Provide the [X, Y] coordinate of the cell's center where the given text is located.  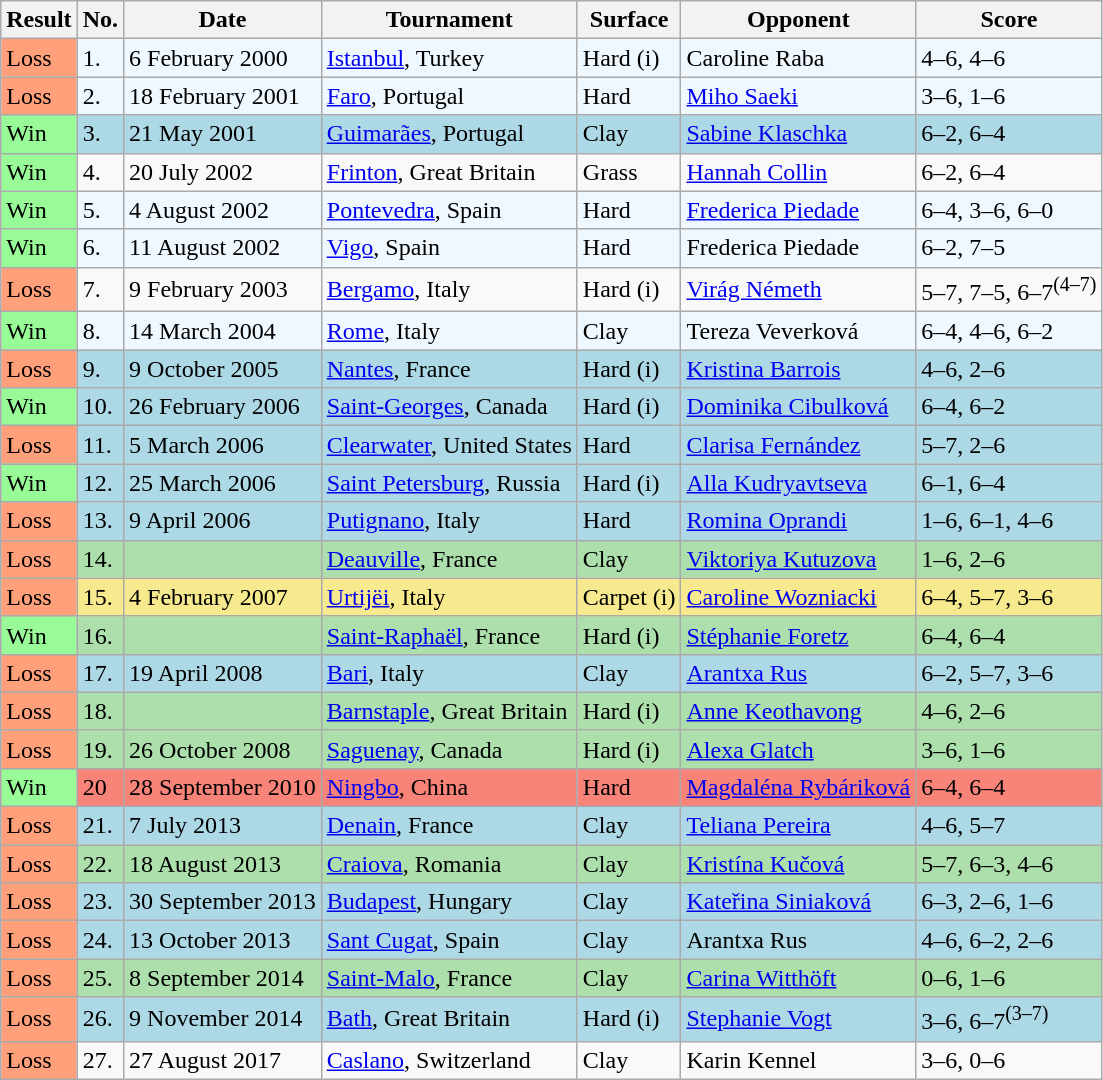
Barnstaple, Great Britain [449, 711]
27. [100, 1060]
Caroline Wozniacki [798, 597]
28 September 2010 [223, 787]
25. [100, 978]
Alexa Glatch [798, 749]
14 March 2004 [223, 331]
6–4, 4–6, 6–2 [1009, 331]
12. [100, 483]
Faro, Portugal [449, 96]
Rome, Italy [449, 331]
5–7, 7–5, 6–7(4–7) [1009, 290]
Deauville, France [449, 559]
Frinton, Great Britain [449, 172]
Budapest, Hungary [449, 902]
1–6, 6–1, 4–6 [1009, 521]
24. [100, 940]
Nantes, France [449, 369]
Saint-Raphaël, France [449, 635]
Result [39, 20]
5–7, 2–6 [1009, 445]
Viktoriya Kutuzova [798, 559]
Surface [629, 20]
Saint-Malo, France [449, 978]
6–3, 2–6, 1–6 [1009, 902]
7. [100, 290]
15. [100, 597]
Magdaléna Rybáriková [798, 787]
Stéphanie Foretz [798, 635]
20 [100, 787]
6. [100, 248]
16. [100, 635]
6–4, 3–6, 6–0 [1009, 210]
Miho Saeki [798, 96]
Hannah Collin [798, 172]
Vigo, Spain [449, 248]
2. [100, 96]
13 October 2013 [223, 940]
8 September 2014 [223, 978]
5 March 2006 [223, 445]
9. [100, 369]
3–6, 6–7(3–7) [1009, 1020]
19 April 2008 [223, 673]
10. [100, 407]
Saguenay, Canada [449, 749]
Istanbul, Turkey [449, 58]
Alla Kudryavtseva [798, 483]
9 October 2005 [223, 369]
4–6, 6–2, 2–6 [1009, 940]
20 July 2002 [223, 172]
26. [100, 1020]
Clearwater, United States [449, 445]
9 April 2006 [223, 521]
Dominika Cibulková [798, 407]
Pontevedra, Spain [449, 210]
9 November 2014 [223, 1020]
18. [100, 711]
Anne Keothavong [798, 711]
4. [100, 172]
Caslano, Switzerland [449, 1060]
Grass [629, 172]
Saint-Georges, Canada [449, 407]
Virág Németh [798, 290]
Karin Kennel [798, 1060]
1–6, 2–6 [1009, 559]
25 March 2006 [223, 483]
9 February 2003 [223, 290]
1. [100, 58]
Opponent [798, 20]
Carpet (i) [629, 597]
Bath, Great Britain [449, 1020]
Ningbo, China [449, 787]
27 August 2017 [223, 1060]
3–6, 0–6 [1009, 1060]
22. [100, 864]
Tournament [449, 20]
7 July 2013 [223, 826]
Stephanie Vogt [798, 1020]
4 August 2002 [223, 210]
Score [1009, 20]
14. [100, 559]
0–6, 1–6 [1009, 978]
26 February 2006 [223, 407]
6–4, 6–2 [1009, 407]
No. [100, 20]
26 October 2008 [223, 749]
Craiova, Romania [449, 864]
21 May 2001 [223, 134]
Kristína Kučová [798, 864]
Carina Witthöft [798, 978]
5–7, 6–3, 4–6 [1009, 864]
23. [100, 902]
18 February 2001 [223, 96]
17. [100, 673]
Romina Oprandi [798, 521]
Date [223, 20]
6–2, 5–7, 3–6 [1009, 673]
Putignano, Italy [449, 521]
21. [100, 826]
30 September 2013 [223, 902]
Kristina Barrois [798, 369]
Sant Cugat, Spain [449, 940]
Urtijëi, Italy [449, 597]
13. [100, 521]
8. [100, 331]
Bari, Italy [449, 673]
Saint Petersburg, Russia [449, 483]
6–2, 7–5 [1009, 248]
11. [100, 445]
4–6, 4–6 [1009, 58]
19. [100, 749]
11 August 2002 [223, 248]
Caroline Raba [798, 58]
4 February 2007 [223, 597]
Sabine Klaschka [798, 134]
6–4, 5–7, 3–6 [1009, 597]
Guimarães, Portugal [449, 134]
6–1, 6–4 [1009, 483]
Denain, France [449, 826]
Kateřina Siniaková [798, 902]
3. [100, 134]
5. [100, 210]
4–6, 5–7 [1009, 826]
18 August 2013 [223, 864]
Bergamo, Italy [449, 290]
6 February 2000 [223, 58]
Clarisa Fernández [798, 445]
Tereza Veverková [798, 331]
Teliana Pereira [798, 826]
